Pinpoint the cell where the given text exists, returning its [X, Y] midpoint coordinate. 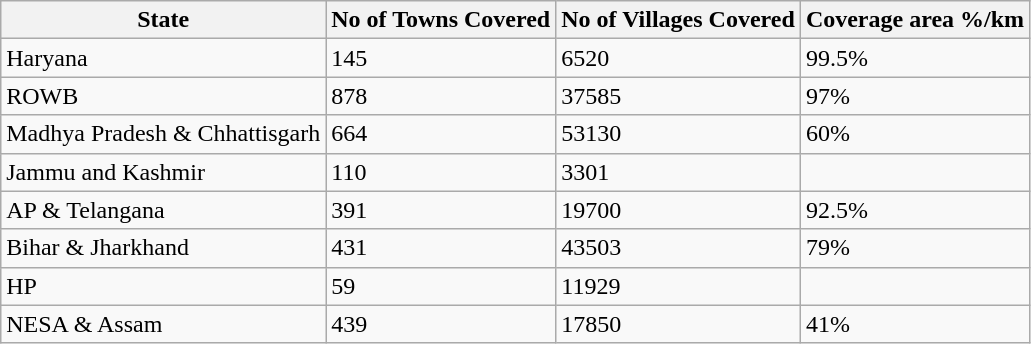
ROWB [164, 96]
11929 [678, 286]
No of Villages Covered [678, 20]
6520 [678, 58]
97% [914, 96]
664 [441, 134]
Haryana [164, 58]
53130 [678, 134]
878 [441, 96]
391 [441, 210]
Madhya Pradesh & Chhattisgarh [164, 134]
19700 [678, 210]
110 [441, 172]
439 [441, 324]
37585 [678, 96]
43503 [678, 248]
17850 [678, 324]
Bihar & Jharkhand [164, 248]
AP & Telangana [164, 210]
41% [914, 324]
60% [914, 134]
No of Towns Covered [441, 20]
99.5% [914, 58]
Coverage area %/km [914, 20]
State [164, 20]
Jammu and Kashmir [164, 172]
431 [441, 248]
59 [441, 286]
92.5% [914, 210]
HP [164, 286]
145 [441, 58]
NESA & Assam [164, 324]
3301 [678, 172]
79% [914, 248]
